Capture the cell that displays the provided text and extract its [X, Y] central coordinate. 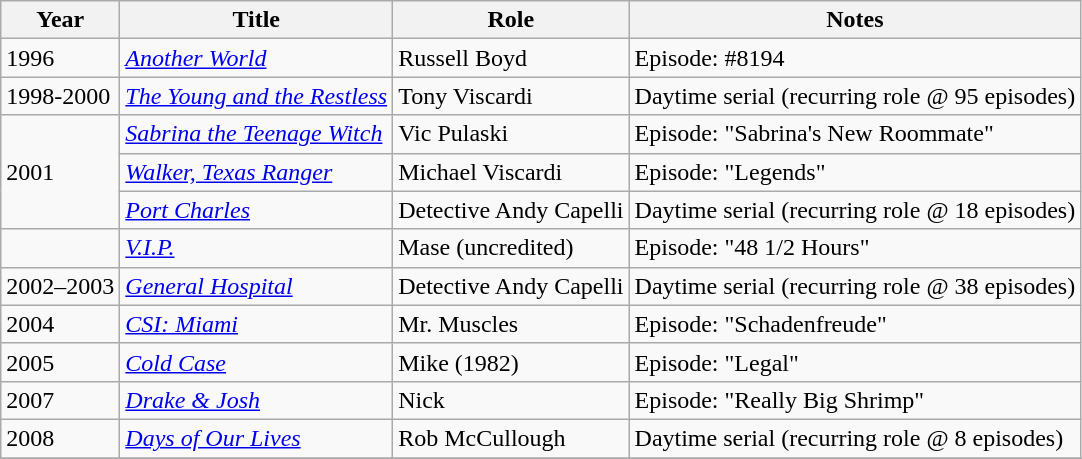
Vic Pulaski [511, 134]
Russell Boyd [511, 58]
Daytime serial (recurring role @ 18 episodes) [855, 210]
Notes [855, 20]
2001 [60, 172]
Mase (uncredited) [511, 248]
2002–2003 [60, 286]
Tony Viscardi [511, 96]
Rob McCullough [511, 438]
Michael Viscardi [511, 172]
2005 [60, 362]
1998-2000 [60, 96]
Days of Our Lives [256, 438]
Episode: #8194 [855, 58]
2007 [60, 400]
The Young and the Restless [256, 96]
CSI: Miami [256, 324]
Cold Case [256, 362]
Episode: "Really Big Shrimp" [855, 400]
Drake & Josh [256, 400]
Mike (1982) [511, 362]
Episode: "Legends" [855, 172]
Port Charles [256, 210]
Episode: "Sabrina's New Roommate" [855, 134]
Title [256, 20]
Episode: "Schadenfreude" [855, 324]
1996 [60, 58]
Episode: "48 1/2 Hours" [855, 248]
Daytime serial (recurring role @ 8 episodes) [855, 438]
Walker, Texas Ranger [256, 172]
V.I.P. [256, 248]
Nick [511, 400]
2004 [60, 324]
Another World [256, 58]
General Hospital [256, 286]
Sabrina the Teenage Witch [256, 134]
Role [511, 20]
2008 [60, 438]
Daytime serial (recurring role @ 38 episodes) [855, 286]
Mr. Muscles [511, 324]
Episode: "Legal" [855, 362]
Daytime serial (recurring role @ 95 episodes) [855, 96]
Year [60, 20]
